Pinpoint the cell where the given text exists, returning its (x, y) midpoint coordinate. 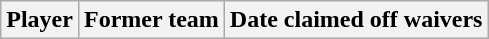
Date claimed off waivers (356, 20)
Player (40, 20)
Former team (151, 20)
